Return (X, Y) of the center of cell containing provided text 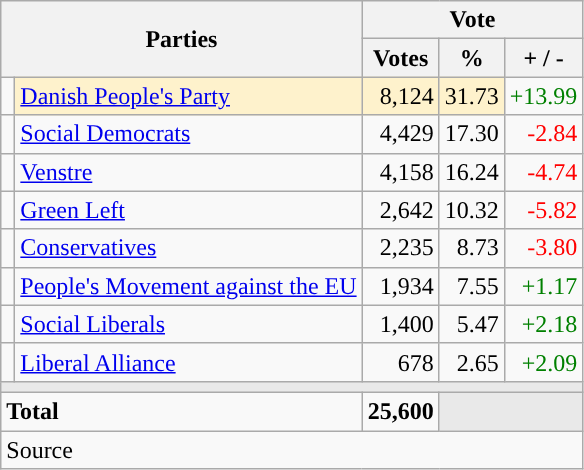
Votes (400, 58)
-4.74 (544, 172)
678 (400, 362)
25,600 (400, 411)
31.73 (472, 96)
Social Democrats (188, 134)
+ / - (544, 58)
-3.80 (544, 248)
4,429 (400, 134)
Venstre (188, 172)
2,642 (400, 210)
Vote (472, 20)
Source (292, 449)
17.30 (472, 134)
2,235 (400, 248)
Danish People's Party (188, 96)
16.24 (472, 172)
1,400 (400, 324)
Conservatives (188, 248)
Total (182, 411)
+2.18 (544, 324)
Liberal Alliance (188, 362)
8,124 (400, 96)
5.47 (472, 324)
+1.17 (544, 286)
-5.82 (544, 210)
Social Liberals (188, 324)
8.73 (472, 248)
-2.84 (544, 134)
Parties (182, 39)
Green Left (188, 210)
7.55 (472, 286)
4,158 (400, 172)
People's Movement against the EU (188, 286)
+13.99 (544, 96)
% (472, 58)
2.65 (472, 362)
1,934 (400, 286)
10.32 (472, 210)
+2.09 (544, 362)
